Determine the (X, Y) coordinate at the center of the cell enclosing the given text.  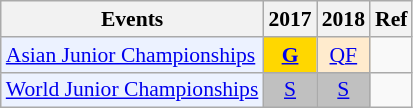
Asian Junior Championships (132, 55)
G (290, 55)
World Junior Championships (132, 90)
Events (132, 19)
QF (344, 55)
2018 (344, 19)
Ref (391, 19)
2017 (290, 19)
